For the text-containing cell, return its midpoint in (X, Y) coordinate format. 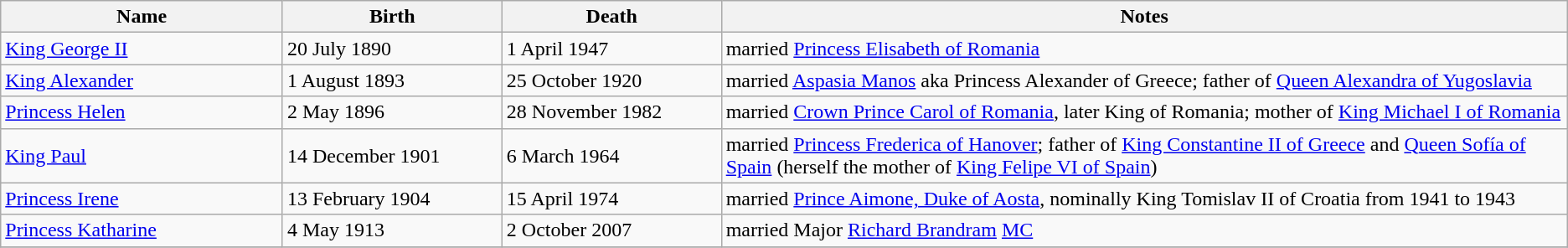
4 May 1913 (392, 230)
married Major Richard Brandram MC (1144, 230)
1 August 1893 (392, 80)
6 March 1964 (611, 156)
married Aspasia Manos aka Princess Alexander of Greece; father of Queen Alexandra of Yugoslavia (1144, 80)
1 April 1947 (611, 49)
Name (142, 17)
Death (611, 17)
King George II (142, 49)
Princess Helen (142, 112)
married Prince Aimone, Duke of Aosta, nominally King Tomislav II of Croatia from 1941 to 1943 (1144, 199)
King Paul (142, 156)
13 February 1904 (392, 199)
Birth (392, 17)
20 July 1890 (392, 49)
15 April 1974 (611, 199)
14 December 1901 (392, 156)
28 November 1982 (611, 112)
Princess Irene (142, 199)
married Princess Elisabeth of Romania (1144, 49)
2 October 2007 (611, 230)
Notes (1144, 17)
King Alexander (142, 80)
Princess Katharine (142, 230)
25 October 1920 (611, 80)
2 May 1896 (392, 112)
married Crown Prince Carol of Romania, later King of Romania; mother of King Michael I of Romania (1144, 112)
